Scan for the cell matching the given text and deliver its [X, Y] coordinate at center. 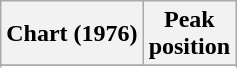
Chart (1976) [72, 34]
Peakposition [189, 34]
